Provide the (x, y) coordinate of the cell's center where the given text is located.  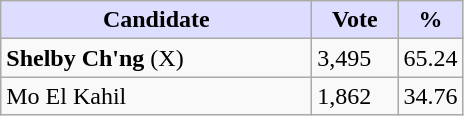
Mo El Kahil (156, 96)
34.76 (430, 96)
% (430, 20)
3,495 (355, 58)
1,862 (355, 96)
Vote (355, 20)
Shelby Ch'ng (X) (156, 58)
Candidate (156, 20)
65.24 (430, 58)
